Find where the given text appears and provide that cell's center as (X, Y) coordinate. 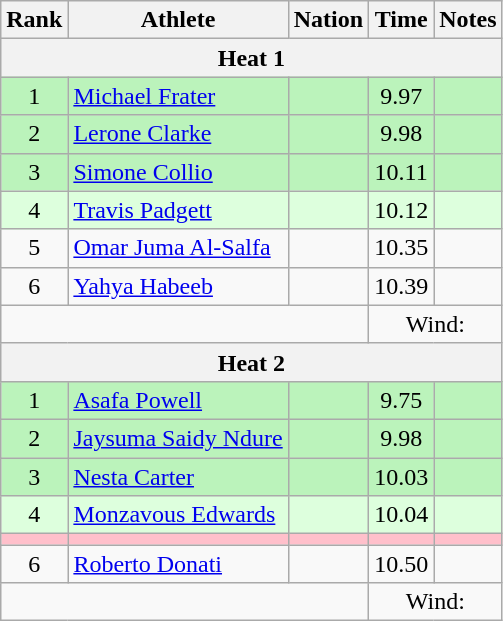
9.75 (402, 400)
10.12 (402, 210)
10.39 (402, 286)
10.35 (402, 248)
Monzavous Edwards (178, 515)
9.97 (402, 96)
10.50 (402, 564)
Jaysuma Saidy Ndure (178, 438)
Lerone Clarke (178, 134)
10.11 (402, 172)
Omar Juma Al-Salfa (178, 248)
Roberto Donati (178, 564)
Athlete (178, 20)
10.03 (402, 477)
5 (34, 248)
Yahya Habeeb (178, 286)
Notes (468, 20)
Asafa Powell (178, 400)
Heat 1 (252, 58)
Nation (328, 20)
Michael Frater (178, 96)
10.04 (402, 515)
Simone Collio (178, 172)
Rank (34, 20)
Heat 2 (252, 362)
Time (402, 20)
Travis Padgett (178, 210)
Nesta Carter (178, 477)
